Determine the (X, Y) coordinate at the center of the cell enclosing the given text.  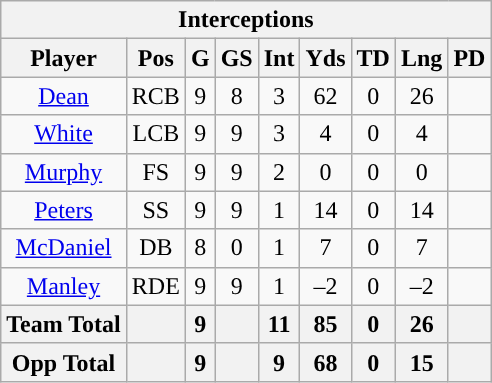
McDaniel (64, 248)
15 (421, 362)
TD (373, 58)
85 (326, 324)
Manley (64, 286)
Player (64, 58)
2 (279, 172)
Lng (421, 58)
Int (279, 58)
Murphy (64, 172)
FS (156, 172)
62 (326, 96)
DB (156, 248)
Dean (64, 96)
White (64, 134)
Yds (326, 58)
Opp Total (64, 362)
PD (470, 58)
G (200, 58)
SS (156, 210)
Interceptions (246, 20)
Pos (156, 58)
RCB (156, 96)
11 (279, 324)
LCB (156, 134)
RDE (156, 286)
Team Total (64, 324)
Peters (64, 210)
68 (326, 362)
GS (236, 58)
